Locate the cell with the specified text and output its (X, Y) center coordinate. 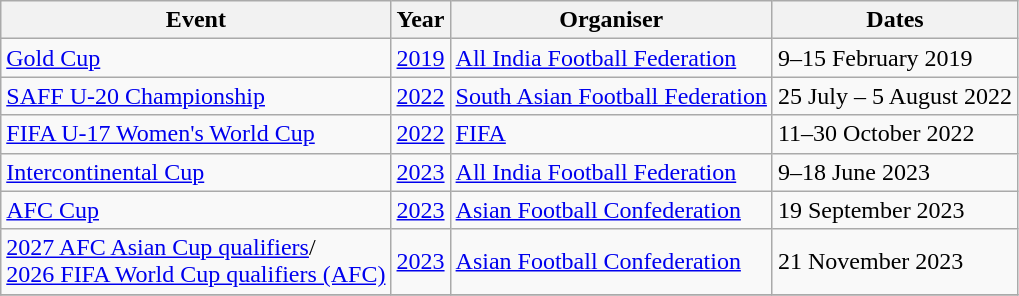
AFC Cup (196, 210)
2027 AFC Asian Cup qualifiers/2026 FIFA World Cup qualifiers (AFC) (196, 262)
Year (420, 20)
Intercontinental Cup (196, 172)
2019 (420, 58)
South Asian Football Federation (611, 96)
Organiser (611, 20)
21 November 2023 (894, 262)
9–15 February 2019 (894, 58)
FIFA (611, 134)
11–30 October 2022 (894, 134)
19 September 2023 (894, 210)
9–18 June 2023 (894, 172)
Dates (894, 20)
SAFF U-20 Championship (196, 96)
FIFA U-17 Women's World Cup (196, 134)
25 July – 5 August 2022 (894, 96)
Gold Cup (196, 58)
Event (196, 20)
